Locate the cell with the specified text and output its [X, Y] center coordinate. 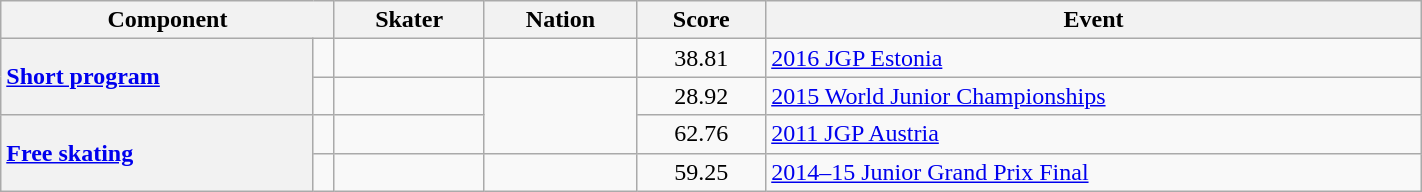
Free skating [157, 153]
2011 JGP Austria [1094, 134]
Short program [157, 77]
28.92 [702, 96]
62.76 [702, 134]
2014–15 Junior Grand Prix Final [1094, 172]
Score [702, 20]
38.81 [702, 58]
2015 World Junior Championships [1094, 96]
Skater [409, 20]
Component [168, 20]
59.25 [702, 172]
Event [1094, 20]
Nation [560, 20]
2016 JGP Estonia [1094, 58]
